Capture the cell that displays the provided text and extract its [X, Y] central coordinate. 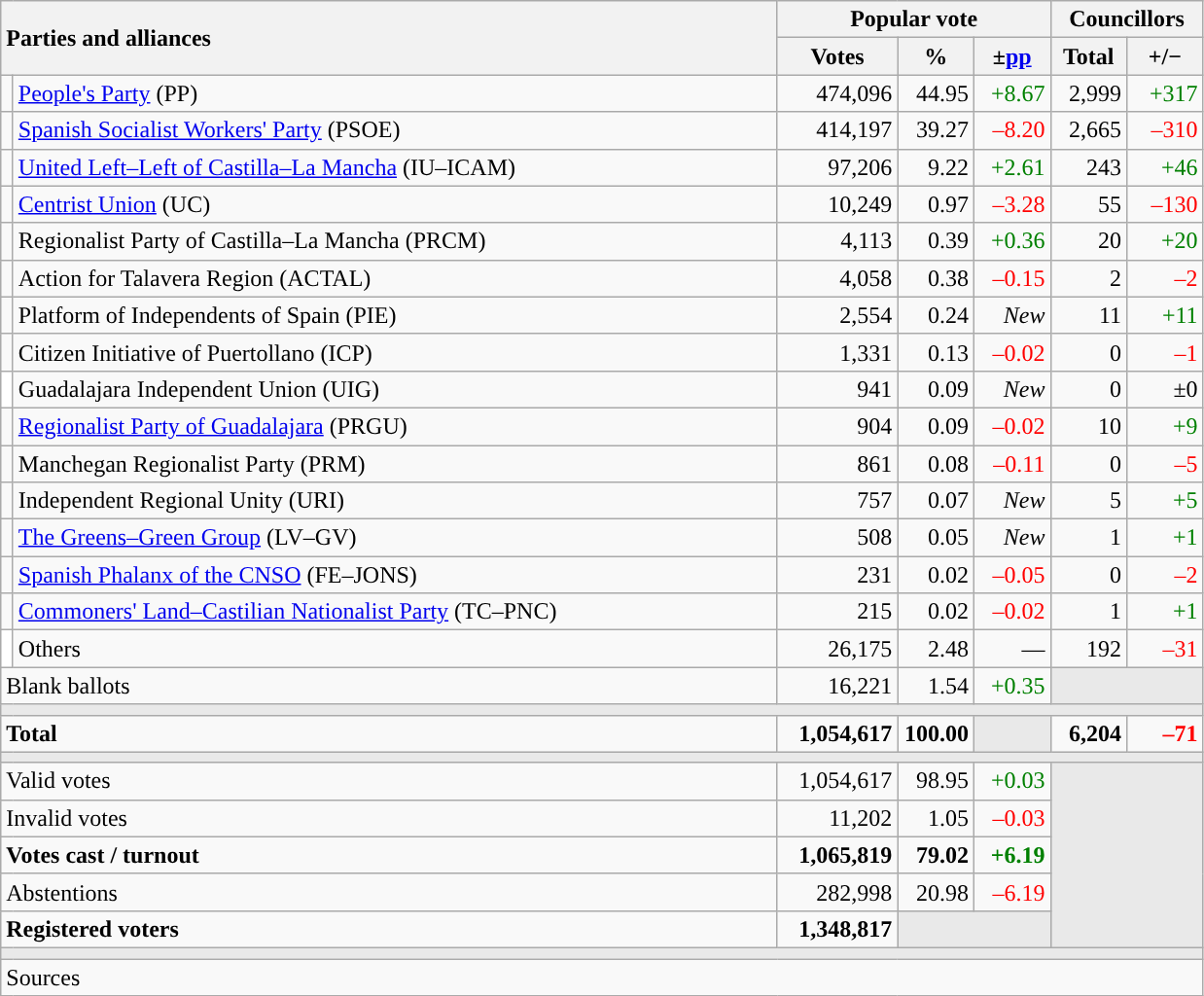
44.95 [936, 93]
1,331 [837, 352]
Action for Talavera Region (ACTAL) [395, 278]
0.07 [936, 501]
Parties and alliances [389, 38]
United Left–Left of Castilla–La Mancha (IU–ICAM) [395, 167]
79.02 [936, 855]
1,065,819 [837, 855]
Citizen Initiative of Puertollano (ICP) [395, 352]
20 [1089, 241]
— [1011, 649]
–71 [1165, 733]
10,249 [837, 204]
+/− [1165, 56]
Abstentions [389, 892]
215 [837, 612]
98.95 [936, 781]
% [936, 56]
39.27 [936, 130]
2,554 [837, 315]
0.08 [936, 464]
Popular vote [914, 19]
–8.20 [1011, 130]
–5 [1165, 464]
11 [1089, 315]
Others [395, 649]
Votes cast / turnout [389, 855]
0.38 [936, 278]
0.05 [936, 538]
Spanish Phalanx of the CNSO (FE–JONS) [395, 575]
Invalid votes [389, 818]
–0.15 [1011, 278]
+0.36 [1011, 241]
–3.28 [1011, 204]
0.13 [936, 352]
Valid votes [389, 781]
+46 [1165, 167]
–31 [1165, 649]
+20 [1165, 241]
192 [1089, 649]
–0.03 [1011, 818]
6,204 [1089, 733]
+6.19 [1011, 855]
Commoners' Land–Castilian Nationalist Party (TC–PNC) [395, 612]
+0.35 [1011, 686]
0.39 [936, 241]
757 [837, 501]
Independent Regional Unity (URI) [395, 501]
–6.19 [1011, 892]
2 [1089, 278]
2.48 [936, 649]
1.05 [936, 818]
474,096 [837, 93]
97,206 [837, 167]
+0.03 [1011, 781]
Guadalajara Independent Union (UIG) [395, 389]
+8.67 [1011, 93]
2,999 [1089, 93]
Votes [837, 56]
–1 [1165, 352]
+9 [1165, 426]
16,221 [837, 686]
–130 [1165, 204]
–310 [1165, 130]
100.00 [936, 733]
2,665 [1089, 130]
508 [837, 538]
+5 [1165, 501]
941 [837, 389]
0.97 [936, 204]
Registered voters [389, 929]
Spanish Socialist Workers' Party (PSOE) [395, 130]
People's Party (PP) [395, 93]
Platform of Independents of Spain (PIE) [395, 315]
The Greens–Green Group (LV–GV) [395, 538]
–0.11 [1011, 464]
Regionalist Party of Guadalajara (PRGU) [395, 426]
Blank ballots [389, 686]
–0.05 [1011, 575]
282,998 [837, 892]
55 [1089, 204]
5 [1089, 501]
231 [837, 575]
+11 [1165, 315]
Sources [602, 978]
4,058 [837, 278]
243 [1089, 167]
±pp [1011, 56]
Manchegan Regionalist Party (PRM) [395, 464]
11,202 [837, 818]
1.54 [936, 686]
0.24 [936, 315]
+317 [1165, 93]
+2.61 [1011, 167]
±0 [1165, 389]
4,113 [837, 241]
1,348,817 [837, 929]
26,175 [837, 649]
Regionalist Party of Castilla–La Mancha (PRCM) [395, 241]
Centrist Union (UC) [395, 204]
904 [837, 426]
414,197 [837, 130]
20.98 [936, 892]
9.22 [936, 167]
Councillors [1126, 19]
10 [1089, 426]
861 [837, 464]
